Output the [X, Y] coordinate of the center of the cell containing the given text.  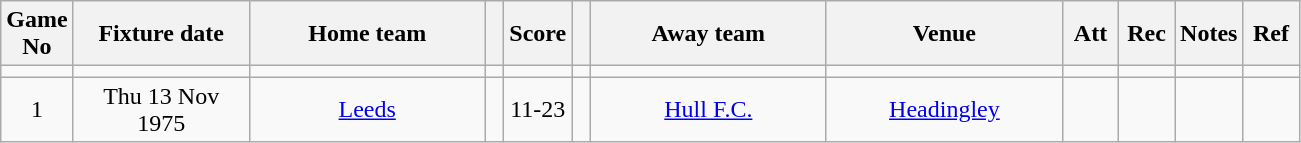
Fixture date [161, 34]
Rec [1147, 34]
Game No [37, 34]
Ref [1271, 34]
1 [37, 110]
Notes [1209, 34]
Att [1090, 34]
Thu 13 Nov 1975 [161, 110]
Away team [708, 34]
Hull F.C. [708, 110]
Leeds [367, 110]
Score [538, 34]
Home team [367, 34]
Headingley [944, 110]
11-23 [538, 110]
Venue [944, 34]
